Capture the cell that displays the provided text and extract its [X, Y] central coordinate. 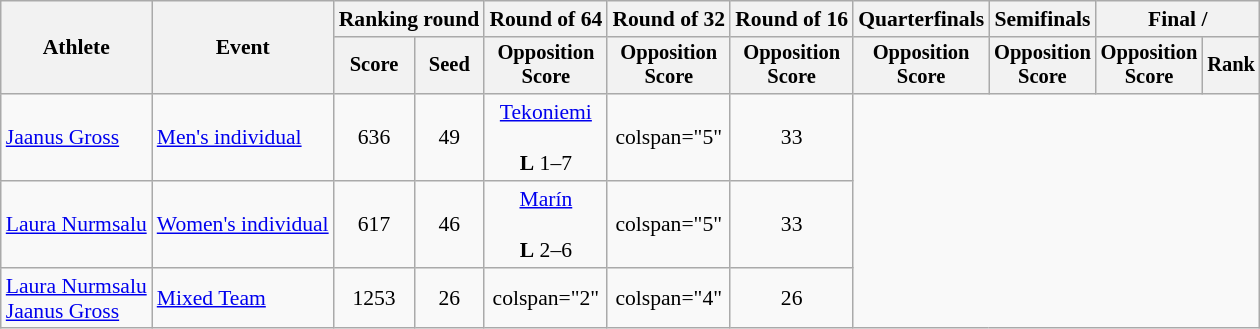
Athlete [76, 48]
Women's individual [243, 224]
Laura NurmsaluJaanus Gross [76, 298]
49 [449, 138]
Mixed Team [243, 298]
Semifinals [1042, 19]
Final / [1178, 19]
Seed [449, 66]
Ranking round [410, 19]
46 [449, 224]
Round of 64 [546, 19]
Round of 32 [668, 19]
Event [243, 48]
617 [374, 224]
1253 [374, 298]
Jaanus Gross [76, 138]
Tekoniemi L 1–7 [546, 138]
Quarterfinals [921, 19]
Laura Nurmsalu [76, 224]
colspan="4" [668, 298]
Round of 16 [792, 19]
636 [374, 138]
colspan="2" [546, 298]
Rank [1231, 66]
Men's individual [243, 138]
Marín L 2–6 [546, 224]
Score [374, 66]
